Return (x, y) of the center of cell containing provided text 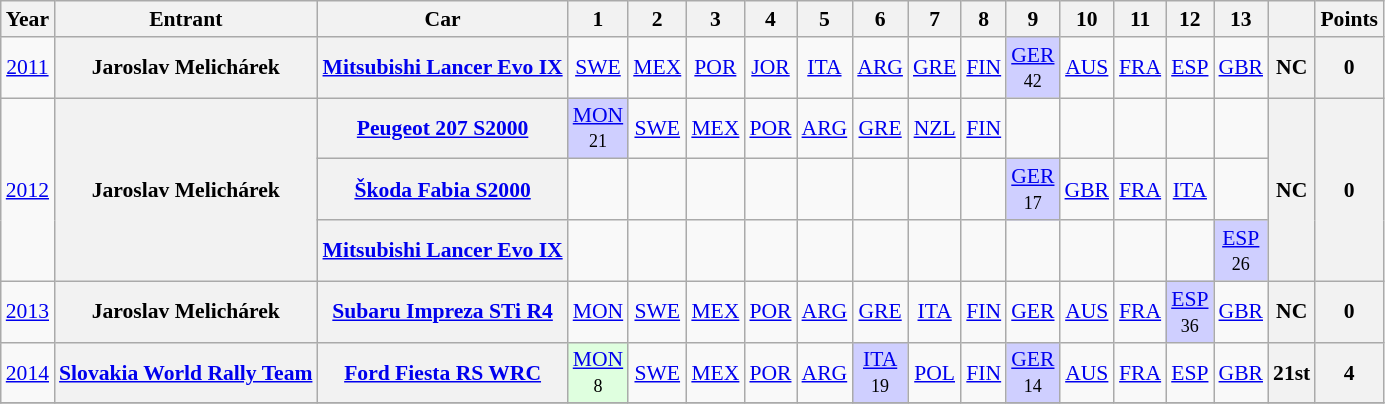
POL (934, 372)
2 (657, 19)
Car (442, 19)
1 (598, 19)
3 (715, 19)
ESP26 (1242, 250)
MON21 (598, 128)
MON8 (598, 372)
12 (1190, 19)
8 (984, 19)
21st (1292, 372)
Subaru Impreza STi R4 (442, 312)
7 (934, 19)
2012 (28, 190)
NZL (934, 128)
Slovakia World Rally Team (186, 372)
2013 (28, 312)
Ford Fiesta RS WRC (442, 372)
2011 (28, 68)
Year (28, 19)
5 (825, 19)
GER17 (1032, 190)
10 (1088, 19)
6 (880, 19)
Peugeot 207 S2000 (442, 128)
ITA19 (880, 372)
2014 (28, 372)
11 (1140, 19)
GER (1032, 312)
Škoda Fabia S2000 (442, 190)
GER42 (1032, 68)
ESP36 (1190, 312)
Entrant (186, 19)
MON (598, 312)
Points (1349, 19)
JOR (770, 68)
13 (1242, 19)
GER14 (1032, 372)
9 (1032, 19)
